Locate the cell with the specified text and output its (X, Y) center coordinate. 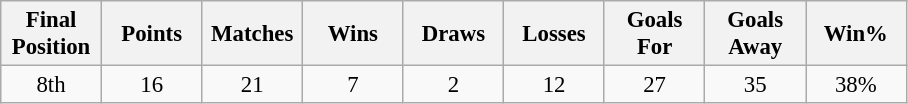
Goals For (654, 34)
2 (454, 85)
Matches (252, 34)
Goals Away (756, 34)
Final Position (52, 34)
7 (354, 85)
Points (152, 34)
12 (554, 85)
35 (756, 85)
8th (52, 85)
Win% (856, 34)
Losses (554, 34)
Wins (354, 34)
27 (654, 85)
16 (152, 85)
21 (252, 85)
Draws (454, 34)
38% (856, 85)
